Identify which cell holds the provided text, then report its (X, Y) central coordinate. 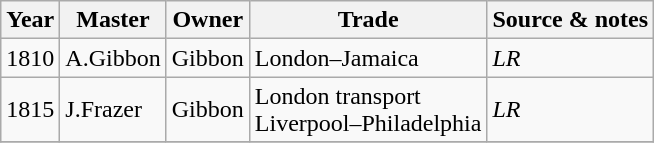
A.Gibbon (113, 58)
Trade (368, 20)
Year (30, 20)
Owner (208, 20)
Source & notes (570, 20)
Master (113, 20)
1815 (30, 110)
J.Frazer (113, 110)
1810 (30, 58)
London transportLiverpool–Philadelphia (368, 110)
London–Jamaica (368, 58)
